Search for the cell housing the specified text and yield its (X, Y) center coordinate. 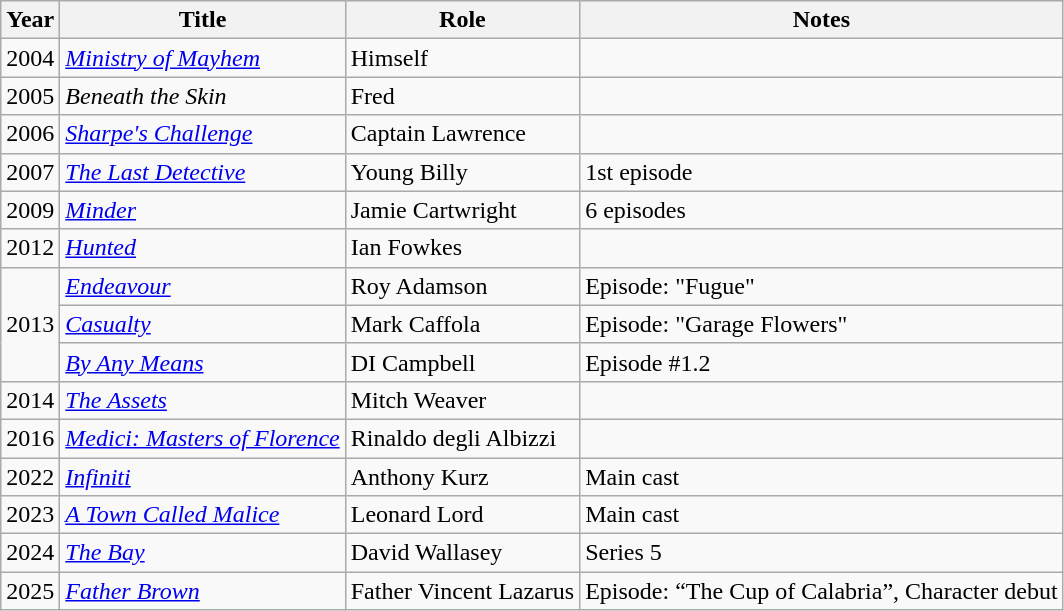
2009 (30, 210)
Father Brown (202, 591)
Ian Fowkes (462, 248)
2016 (30, 438)
6 episodes (822, 210)
Medici: Masters of Florence (202, 438)
Himself (462, 58)
Episode #1.2 (822, 362)
Leonard Lord (462, 515)
Episode: "Fugue" (822, 286)
Episode: "Garage Flowers" (822, 324)
David Wallasey (462, 553)
Role (462, 20)
Captain Lawrence (462, 134)
Beneath the Skin (202, 96)
Mitch Weaver (462, 400)
Casualty (202, 324)
The Bay (202, 553)
2006 (30, 134)
Young Billy (462, 172)
The Last Detective (202, 172)
Episode: “The Cup of Calabria”, Character debut (822, 591)
Notes (822, 20)
Jamie Cartwright (462, 210)
Series 5 (822, 553)
Roy Adamson (462, 286)
2012 (30, 248)
Father Vincent Lazarus (462, 591)
Mark Caffola (462, 324)
2022 (30, 477)
2014 (30, 400)
DI Campbell (462, 362)
Minder (202, 210)
2025 (30, 591)
Sharpe's Challenge (202, 134)
The Assets (202, 400)
Hunted (202, 248)
Year (30, 20)
Fred (462, 96)
1st episode (822, 172)
Title (202, 20)
2024 (30, 553)
2013 (30, 324)
A Town Called Malice (202, 515)
By Any Means (202, 362)
Infiniti (202, 477)
2004 (30, 58)
2007 (30, 172)
2005 (30, 96)
Ministry of Mayhem (202, 58)
Anthony Kurz (462, 477)
Endeavour (202, 286)
2023 (30, 515)
Rinaldo degli Albizzi (462, 438)
